Locate the cell with the specified text and output its (X, Y) center coordinate. 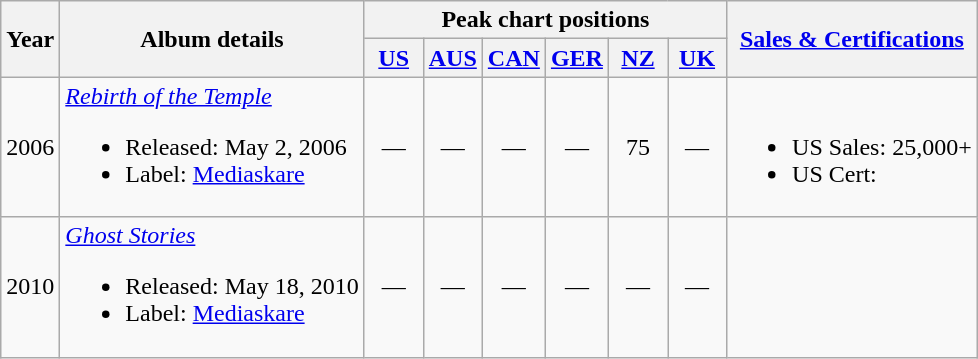
75 (638, 147)
2006 (30, 147)
Ghost StoriesReleased: May 18, 2010Label: Mediaskare (212, 287)
UK (698, 58)
NZ (638, 58)
US (394, 58)
CAN (514, 58)
Album details (212, 39)
Year (30, 39)
GER (576, 58)
Sales & Certifications (852, 39)
AUS (452, 58)
Rebirth of the TempleReleased: May 2, 2006Label: Mediaskare (212, 147)
2010 (30, 287)
Peak chart positions (545, 20)
US Sales: 25,000+US Cert: (852, 147)
